Return the (x, y) coordinate for the center point of the cell that contains the specified text.  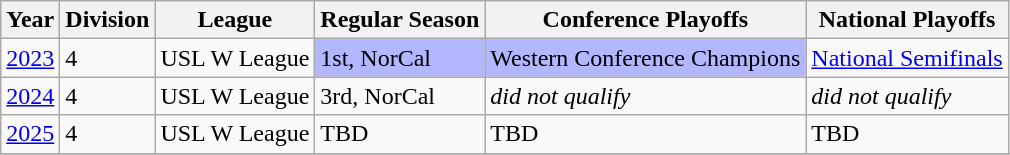
1st, NorCal (400, 58)
Conference Playoffs (646, 20)
2023 (30, 58)
League (235, 20)
Division (108, 20)
Regular Season (400, 20)
3rd, NorCal (400, 96)
2024 (30, 96)
2025 (30, 134)
Year (30, 20)
National Semifinals (907, 58)
Western Conference Champions (646, 58)
National Playoffs (907, 20)
